Locate the cell with the specified text and output its (x, y) center coordinate. 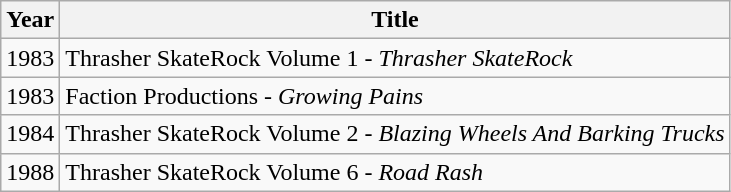
1988 (30, 172)
Thrasher SkateRock Volume 6 - Road Rash (395, 172)
1984 (30, 134)
Thrasher SkateRock Volume 2 - Blazing Wheels And Barking Trucks (395, 134)
Faction Productions - Growing Pains (395, 96)
Year (30, 20)
Title (395, 20)
Thrasher SkateRock Volume 1 - Thrasher SkateRock (395, 58)
